Detect which cell encompasses the target text, then output its [x, y] center coordinate. 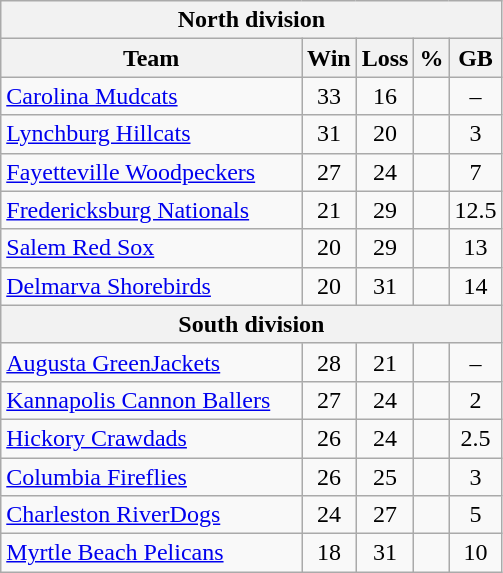
13 [476, 248]
Charleston RiverDogs [152, 515]
Carolina Mudcats [152, 96]
2 [476, 400]
12.5 [476, 210]
7 [476, 172]
Augusta GreenJackets [152, 362]
25 [385, 477]
Fredericksburg Nationals [152, 210]
33 [330, 96]
10 [476, 553]
Delmarva Shorebirds [152, 286]
Lynchburg Hillcats [152, 134]
2.5 [476, 438]
28 [330, 362]
Fayetteville Woodpeckers [152, 172]
Win [330, 58]
Myrtle Beach Pelicans [152, 553]
Hickory Crawdads [152, 438]
GB [476, 58]
North division [252, 20]
Kannapolis Cannon Ballers [152, 400]
South division [252, 324]
5 [476, 515]
% [432, 58]
14 [476, 286]
16 [385, 96]
18 [330, 553]
Team [152, 58]
Salem Red Sox [152, 248]
Columbia Fireflies [152, 477]
Loss [385, 58]
